Pinpoint the cell where the given text exists, returning its (x, y) midpoint coordinate. 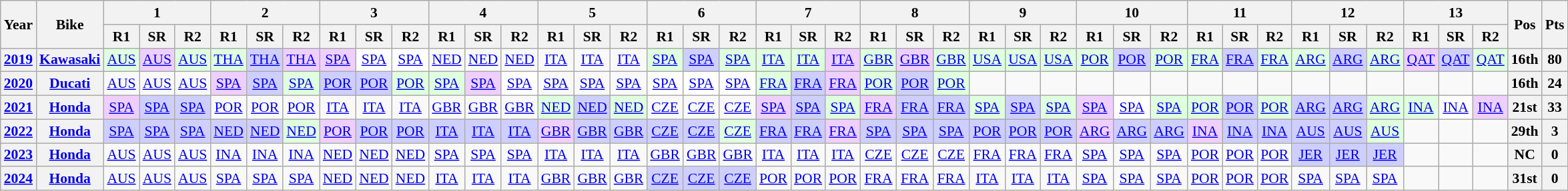
12 (1348, 13)
Bike (69, 24)
1 (157, 13)
2019 (19, 60)
Pts (1555, 24)
9 (1023, 13)
29th (1525, 131)
7 (808, 13)
2020 (19, 84)
Year (19, 24)
NC (1525, 155)
5 (593, 13)
33 (1555, 108)
Pos (1525, 24)
8 (915, 13)
2024 (19, 179)
10 (1132, 13)
6 (701, 13)
Ducati (69, 84)
4 (483, 13)
2023 (19, 155)
80 (1555, 60)
13 (1455, 13)
11 (1240, 13)
31st (1525, 179)
2022 (19, 131)
24 (1555, 84)
2 (264, 13)
Kawasaki (69, 60)
2021 (19, 108)
21st (1525, 108)
